Find where the given text appears and provide that cell's center as (X, Y) coordinate. 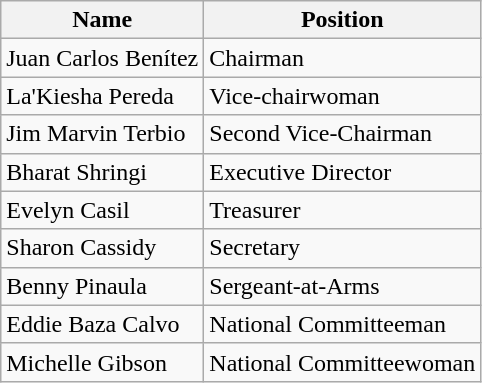
Treasurer (342, 210)
Vice-chairwoman (342, 96)
Jim Marvin Terbio (102, 134)
Executive Director (342, 172)
La'Kiesha Pereda (102, 96)
Second Vice-Chairman (342, 134)
Benny Pinaula (102, 286)
Sergeant-at-Arms (342, 286)
Evelyn Casil (102, 210)
National Committeeman (342, 324)
Juan Carlos Benítez (102, 58)
Secretary (342, 248)
Michelle Gibson (102, 362)
Name (102, 20)
Bharat Shringi (102, 172)
Position (342, 20)
Chairman (342, 58)
National Committeewoman (342, 362)
Sharon Cassidy (102, 248)
Eddie Baza Calvo (102, 324)
